Output the (X, Y) coordinate of the center of the cell containing the given text.  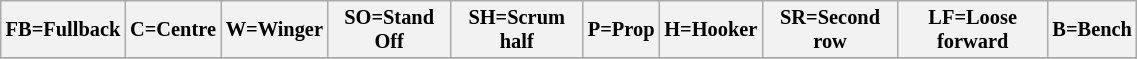
P=Prop (621, 29)
SO=Stand Off (390, 29)
C=Centre (173, 29)
SR=Second row (830, 29)
W=Winger (274, 29)
SH=Scrum half (516, 29)
H=Hooker (710, 29)
B=Bench (1092, 29)
FB=Fullback (63, 29)
LF=Loose forward (973, 29)
